For the text-containing cell, return its midpoint in [x, y] coordinate format. 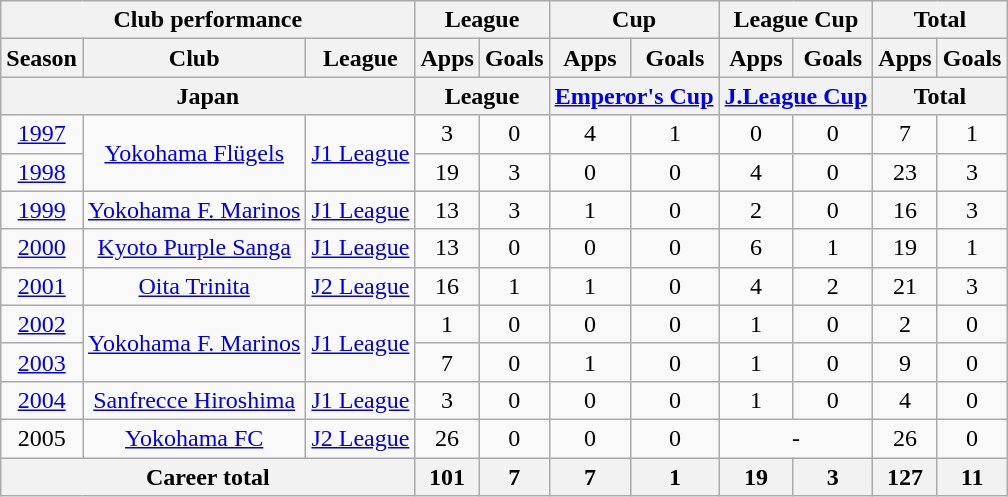
Season [42, 58]
1998 [42, 172]
Yokohama FC [194, 438]
- [796, 438]
6 [756, 248]
J.League Cup [796, 96]
2001 [42, 286]
Kyoto Purple Sanga [194, 248]
2002 [42, 324]
9 [905, 362]
Yokohama Flügels [194, 153]
21 [905, 286]
101 [447, 477]
127 [905, 477]
2000 [42, 248]
2004 [42, 400]
League Cup [796, 20]
1997 [42, 134]
2003 [42, 362]
Club [194, 58]
2005 [42, 438]
23 [905, 172]
Emperor's Cup [634, 96]
Club performance [208, 20]
Cup [634, 20]
1999 [42, 210]
Career total [208, 477]
Japan [208, 96]
Oita Trinita [194, 286]
11 [972, 477]
Sanfrecce Hiroshima [194, 400]
